Return (x, y) of the center of cell containing provided text 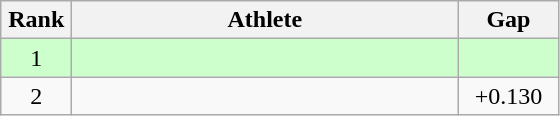
1 (36, 58)
+0.130 (508, 96)
Rank (36, 20)
Athlete (265, 20)
2 (36, 96)
Gap (508, 20)
